Search for the cell housing the specified text and yield its (x, y) center coordinate. 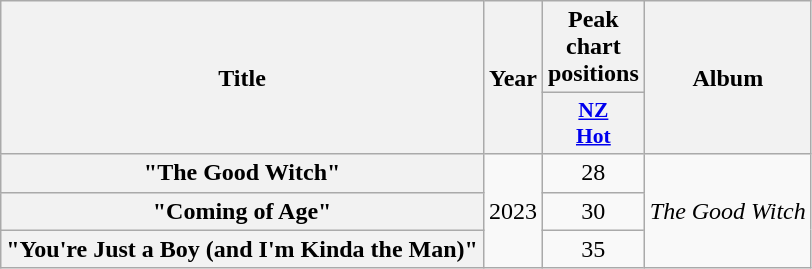
"You're Just a Boy (and I'm Kinda the Man)" (242, 249)
Year (512, 78)
"The Good Witch" (242, 173)
Album (728, 78)
30 (593, 211)
Peak chart positions (593, 47)
NZHot (593, 124)
28 (593, 173)
"Coming of Age" (242, 211)
Title (242, 78)
2023 (512, 211)
35 (593, 249)
The Good Witch (728, 211)
